Return [x, y] of the center of cell containing provided text 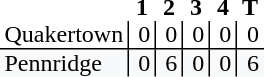
Pennridge [64, 63]
Quakertown [64, 35]
